Find where the given text appears and provide that cell's center as (x, y) coordinate. 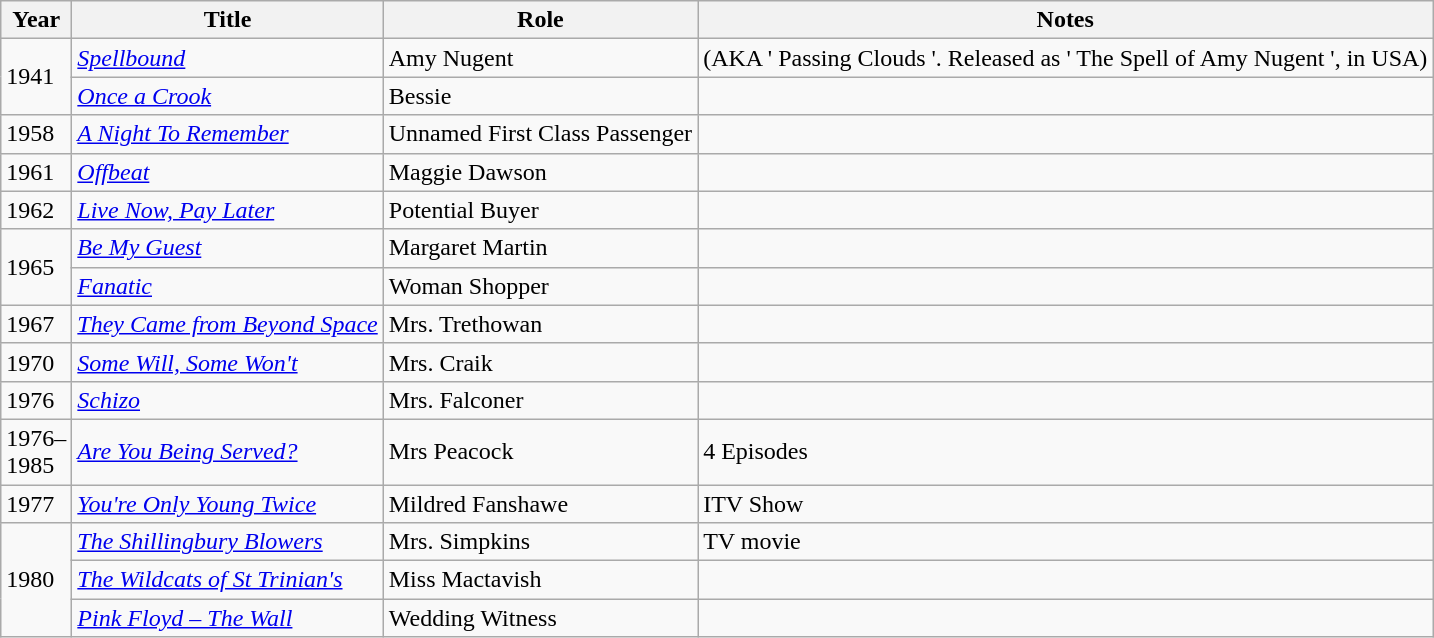
Schizo (228, 400)
Maggie Dawson (540, 172)
They Came from Beyond Space (228, 324)
Miss Mactavish (540, 580)
Margaret Martin (540, 248)
Woman Shopper (540, 286)
Spellbound (228, 58)
1967 (36, 324)
1965 (36, 267)
A Night To Remember (228, 134)
Mrs. Trethowan (540, 324)
Mrs Peacock (540, 452)
Role (540, 20)
Potential Buyer (540, 210)
1962 (36, 210)
Notes (1066, 20)
Be My Guest (228, 248)
Wedding Witness (540, 618)
You're Only Young Twice (228, 503)
1976 (36, 400)
Pink Floyd – The Wall (228, 618)
1976–1985 (36, 452)
Once a Crook (228, 96)
Live Now, Pay Later (228, 210)
Offbeat (228, 172)
Bessie (540, 96)
(AKA ' Passing Clouds '. Released as ' The Spell of Amy Nugent ', in USA) (1066, 58)
Year (36, 20)
1958 (36, 134)
Mrs. Craik (540, 362)
The Shillingbury Blowers (228, 542)
Amy Nugent (540, 58)
TV movie (1066, 542)
1977 (36, 503)
The Wildcats of St Trinian's (228, 580)
Mrs. Simpkins (540, 542)
Mildred Fanshawe (540, 503)
Unnamed First Class Passenger (540, 134)
1941 (36, 77)
1970 (36, 362)
1980 (36, 580)
Mrs. Falconer (540, 400)
ITV Show (1066, 503)
Title (228, 20)
Fanatic (228, 286)
1961 (36, 172)
4 Episodes (1066, 452)
Some Will, Some Won't (228, 362)
Are You Being Served? (228, 452)
